Output the [X, Y] coordinate of the center of the cell containing the given text.  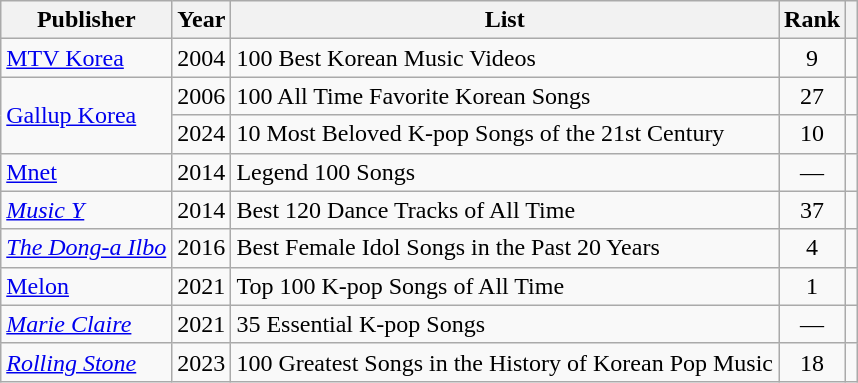
100 All Time Favorite Korean Songs [505, 96]
2023 [202, 362]
Rolling Stone [86, 362]
27 [812, 96]
1 [812, 286]
4 [812, 248]
Publisher [86, 20]
2004 [202, 58]
Legend 100 Songs [505, 172]
35 Essential K-pop Songs [505, 324]
Top 100 K-pop Songs of All Time [505, 286]
37 [812, 210]
10 [812, 134]
Music Y [86, 210]
Best Female Idol Songs in the Past 20 Years [505, 248]
The Dong-a Ilbo [86, 248]
Marie Claire [86, 324]
2024 [202, 134]
100 Greatest Songs in the History of Korean Pop Music [505, 362]
10 Most Beloved K-pop Songs of the 21st Century [505, 134]
18 [812, 362]
Gallup Korea [86, 115]
2006 [202, 96]
Mnet [86, 172]
Rank [812, 20]
Melon [86, 286]
2016 [202, 248]
MTV Korea [86, 58]
100 Best Korean Music Videos [505, 58]
Year [202, 20]
9 [812, 58]
List [505, 20]
Best 120 Dance Tracks of All Time [505, 210]
